Determine the (x, y) coordinate at the center of the cell enclosing the given text.  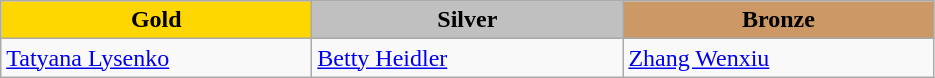
Zhang Wenxiu (778, 58)
Silver (468, 20)
Bronze (778, 20)
Betty Heidler (468, 58)
Gold (156, 20)
Tatyana Lysenko (156, 58)
